Scan for the cell matching the given text and deliver its (x, y) coordinate at center. 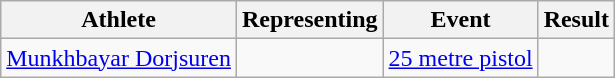
Athlete (119, 20)
25 metre pistol (460, 58)
Munkhbayar Dorjsuren (119, 58)
Representing (310, 20)
Result (576, 20)
Event (460, 20)
